Detect which cell encompasses the target text, then output its [X, Y] center coordinate. 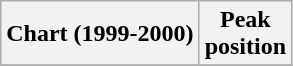
Chart (1999-2000) [100, 34]
Peakposition [245, 34]
